Provide the [x, y] coordinate of the cell's center where the given text is located.  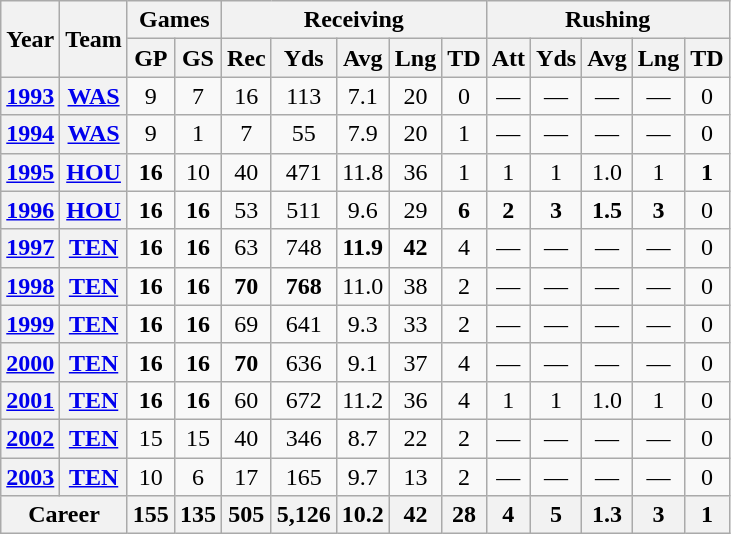
5 [556, 515]
505 [246, 515]
63 [246, 248]
636 [304, 362]
1.3 [608, 515]
9.7 [362, 477]
1.5 [608, 210]
511 [304, 210]
155 [150, 515]
8.7 [362, 438]
11.9 [362, 248]
28 [464, 515]
1998 [30, 286]
22 [415, 438]
38 [415, 286]
Rec [246, 58]
Games [174, 20]
135 [198, 515]
471 [304, 172]
641 [304, 324]
33 [415, 324]
53 [246, 210]
672 [304, 400]
1999 [30, 324]
7.9 [362, 134]
Receiving [354, 20]
2001 [30, 400]
1995 [30, 172]
113 [304, 96]
29 [415, 210]
Att [508, 58]
9.6 [362, 210]
Career [64, 515]
1993 [30, 96]
2000 [30, 362]
1996 [30, 210]
Team [94, 39]
165 [304, 477]
768 [304, 286]
10.2 [362, 515]
37 [415, 362]
2003 [30, 477]
55 [304, 134]
9.1 [362, 362]
Year [30, 39]
69 [246, 324]
13 [415, 477]
748 [304, 248]
7.1 [362, 96]
60 [246, 400]
11.0 [362, 286]
1994 [30, 134]
GP [150, 58]
Rushing [608, 20]
GS [198, 58]
1997 [30, 248]
11.2 [362, 400]
5,126 [304, 515]
346 [304, 438]
17 [246, 477]
11.8 [362, 172]
9.3 [362, 324]
2002 [30, 438]
